Identify which cell holds the provided text, then report its (x, y) central coordinate. 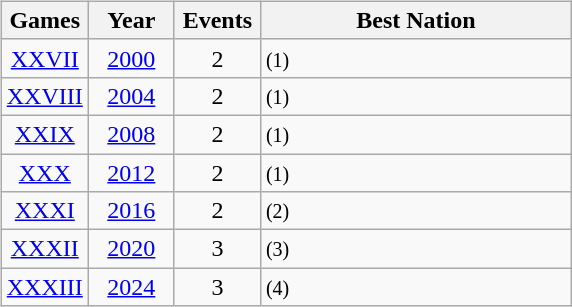
Games (44, 20)
Events (217, 20)
XXXI (44, 211)
2008 (131, 134)
Best Nation (416, 20)
(2) (416, 211)
XXIX (44, 134)
2012 (131, 173)
2016 (131, 211)
(3) (416, 249)
2024 (131, 287)
2004 (131, 96)
XXVIII (44, 96)
XXX (44, 173)
2020 (131, 249)
XXXII (44, 249)
XXXIII (44, 287)
2000 (131, 58)
XXVII (44, 58)
Year (131, 20)
(4) (416, 287)
